Extract the (x, y) coordinate from the center of the cell holding the provided text.  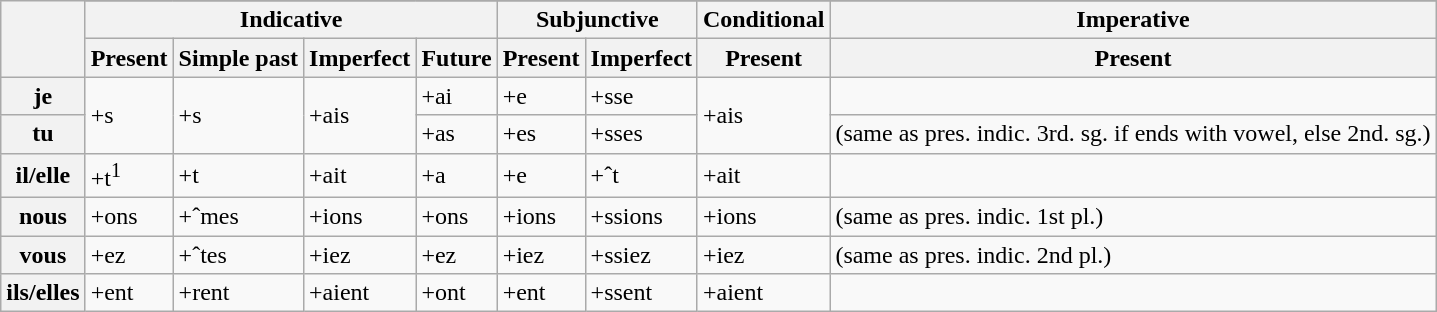
Indicative (291, 20)
+ssent (641, 293)
ils/elles (43, 293)
+ai (456, 96)
nous (43, 217)
+t1 (129, 176)
Conditional (763, 20)
tu (43, 134)
(same as pres. indic. 2nd pl.) (1133, 255)
+ˆt (641, 176)
+ˆmes (238, 217)
+a (456, 176)
(same as pres. indic. 1st pl.) (1133, 217)
Subjunctive (597, 20)
+rent (238, 293)
+t (238, 176)
+es (541, 134)
il/elle (43, 176)
Future (456, 58)
+sses (641, 134)
Simple past (238, 58)
+ˆtes (238, 255)
Imperative (1133, 20)
+sse (641, 96)
+ssions (641, 217)
+ssiez (641, 255)
je (43, 96)
(same as pres. indic. 3rd. sg. if ends with vowel, else 2nd. sg.) (1133, 134)
+ont (456, 293)
vous (43, 255)
+as (456, 134)
